Locate the cell with the specified text and output its [x, y] center coordinate. 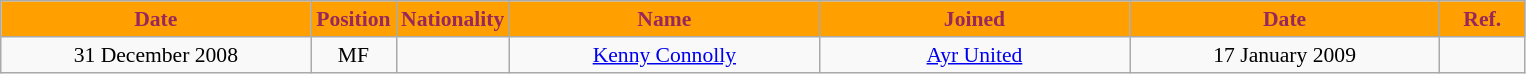
Name [664, 19]
Ayr United [974, 55]
17 January 2009 [1285, 55]
Ref. [1482, 19]
Position [354, 19]
31 December 2008 [156, 55]
Joined [974, 19]
MF [354, 55]
Kenny Connolly [664, 55]
Nationality [452, 19]
